Find where the given text appears and provide that cell's center as [x, y] coordinate. 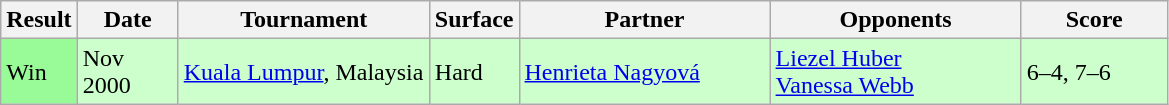
Hard [474, 72]
Date [128, 20]
Opponents [896, 20]
Score [1094, 20]
Liezel Huber Vanessa Webb [896, 72]
Tournament [304, 20]
Surface [474, 20]
Nov 2000 [128, 72]
Result [39, 20]
Partner [644, 20]
Henrieta Nagyová [644, 72]
Kuala Lumpur, Malaysia [304, 72]
Win [39, 72]
6–4, 7–6 [1094, 72]
